Extract the [X, Y] coordinate from the center of the cell holding the provided text.  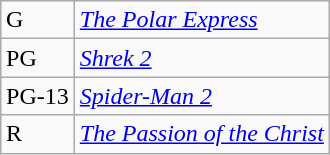
R [38, 134]
Spider-Man 2 [202, 96]
The Polar Express [202, 20]
G [38, 20]
Shrek 2 [202, 58]
PG-13 [38, 96]
PG [38, 58]
The Passion of the Christ [202, 134]
